For the text-containing cell, return its midpoint in [x, y] coordinate format. 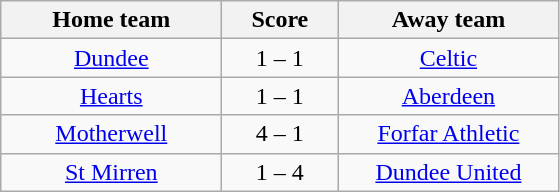
Dundee United [448, 172]
Away team [448, 20]
Celtic [448, 58]
Score [280, 20]
4 – 1 [280, 134]
Hearts [112, 96]
1 – 4 [280, 172]
Home team [112, 20]
Motherwell [112, 134]
Dundee [112, 58]
St Mirren [112, 172]
Aberdeen [448, 96]
Forfar Athletic [448, 134]
